Return (x, y) of the center of cell containing provided text 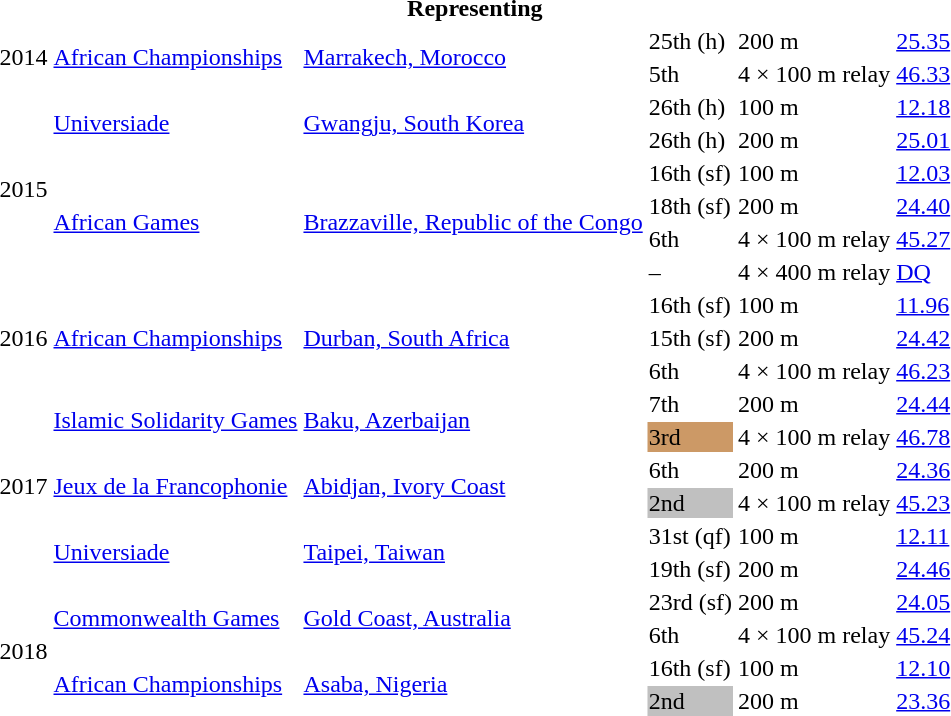
31st (qf) (690, 536)
Taipei, Taiwan (473, 552)
Islamic Solidarity Games (176, 420)
15th (sf) (690, 338)
Gold Coast, Australia (473, 618)
Marrakech, Morocco (473, 58)
18th (sf) (690, 206)
3rd (690, 437)
Baku, Azerbaijan (473, 420)
19th (sf) (690, 569)
23rd (sf) (690, 602)
4 × 400 m relay (814, 272)
7th (690, 404)
African Games (176, 222)
Abidjan, Ivory Coast (473, 486)
Durban, South Africa (473, 338)
Commonwealth Games (176, 618)
Jeux de la Francophonie (176, 486)
25th (h) (690, 41)
5th (690, 74)
Asaba, Nigeria (473, 684)
Gwangju, South Korea (473, 124)
– (690, 272)
Brazzaville, Republic of the Congo (473, 222)
